Return [x, y] of the center of cell containing provided text 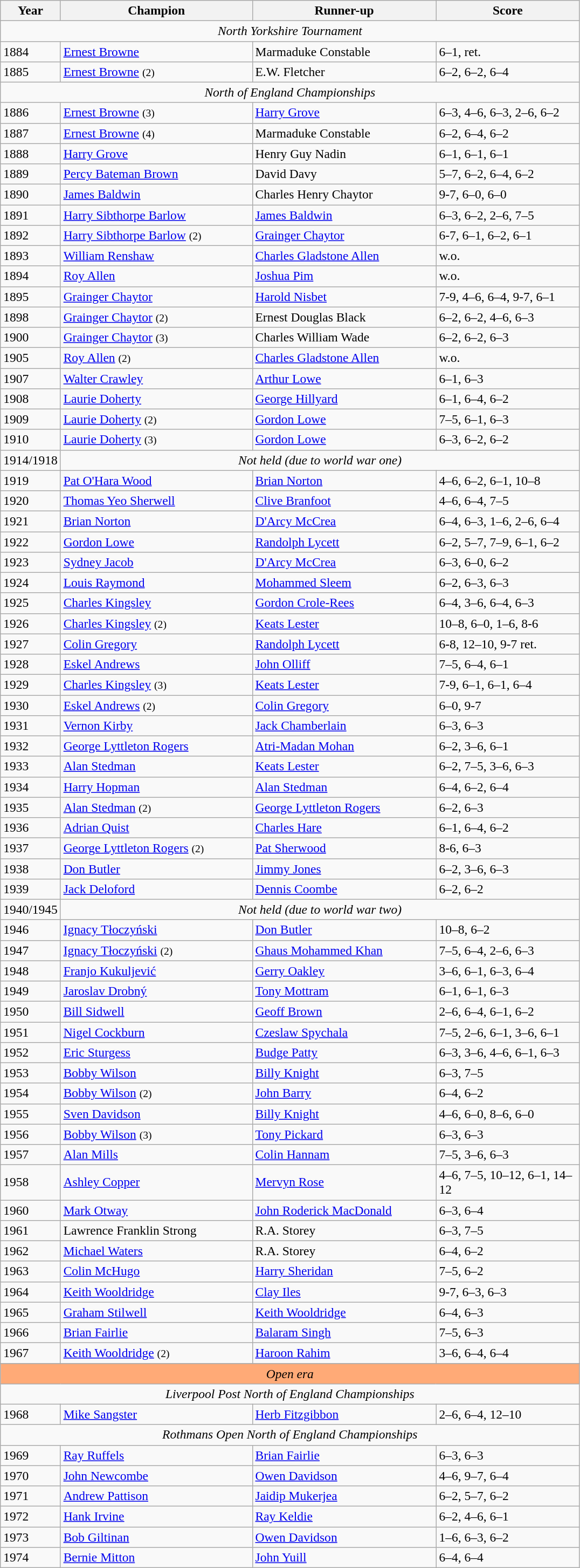
1885 [30, 72]
Arthur Lowe [344, 378]
Sven Davidson [156, 1114]
6–4, 6–2, 6–4 [508, 787]
3–6, 6–1, 6–3, 6–4 [508, 971]
Bob Giltinan [156, 1537]
1920 [30, 501]
6-8, 12–10, 9-7 ret. [508, 644]
1958 [30, 1182]
Ray Keldie [344, 1516]
Mohammed Sleem [344, 583]
7–5, 3–6, 6–3 [508, 1154]
6–3, 6–0, 6–2 [508, 562]
1967 [30, 1353]
Harry Sibthorpe Barlow (2) [156, 235]
Andrew Pattison [156, 1496]
1968 [30, 1414]
7–5, 6–4, 6–1 [508, 664]
7-9, 6–1, 6–1, 6–4 [508, 684]
7–5, 6–1, 6–3 [508, 419]
Alan Mills [156, 1154]
4–6, 7–5, 10–12, 6–1, 14–12 [508, 1182]
1964 [30, 1292]
Charles Hare [344, 827]
Harry Hopman [156, 787]
John Olliff [344, 664]
1884 [30, 51]
1889 [30, 174]
Laurie Doherty (2) [156, 419]
6–4, 6–3 [508, 1312]
1955 [30, 1114]
1948 [30, 971]
6–0, 9-7 [508, 705]
North Yorkshire Tournament [290, 31]
1893 [30, 256]
Mark Otway [156, 1210]
6–2, 6–2, 6–3 [508, 337]
1946 [30, 930]
Walter Crawley [156, 378]
8-6, 6–3 [508, 848]
1908 [30, 399]
1966 [30, 1332]
Bobby Wilson (2) [156, 1093]
6–1, 6–1, 6–1 [508, 154]
1960 [30, 1210]
Percy Bateman Brown [156, 174]
1950 [30, 1011]
6–4, 6–4 [508, 1557]
1947 [30, 950]
1891 [30, 215]
6-7, 6–1, 6–2, 6–1 [508, 235]
1923 [30, 562]
9-7, 6–0, 6–0 [508, 194]
1926 [30, 624]
6–2, 7–5, 3–6, 6–3 [508, 766]
2–6, 6–4, 12–10 [508, 1414]
Franjo Kukuljević [156, 971]
6–2, 6–3 [508, 807]
John Barry [344, 1093]
Laurie Doherty [156, 399]
1949 [30, 991]
1951 [30, 1032]
Eskel Andrews [156, 664]
Ernest Browne (2) [156, 72]
Rothmans Open North of England Championships [290, 1435]
Charles Kingsley (2) [156, 624]
Jimmy Jones [344, 868]
1898 [30, 317]
1935 [30, 807]
Ignacy Tłoczyński (2) [156, 950]
1910 [30, 440]
7–5, 6–4, 2–6, 6–3 [508, 950]
1938 [30, 868]
6–2, 6–2, 6–4 [508, 72]
1914/1918 [30, 460]
4–6, 6–2, 6–1, 10–8 [508, 481]
Pat Sherwood [344, 848]
Tony Mottram [344, 991]
Dennis Coombe [344, 889]
Ernest Douglas Black [344, 317]
Bobby Wilson (3) [156, 1134]
E.W. Fletcher [344, 72]
1940/1945 [30, 909]
Adrian Quist [156, 827]
1957 [30, 1154]
John Newcombe [156, 1476]
1888 [30, 154]
Charles Henry Chaytor [344, 194]
1–6, 6–3, 6–2 [508, 1537]
7-9, 4–6, 6–4, 9-7, 6–1 [508, 297]
1905 [30, 358]
Nigel Cockburn [156, 1032]
Henry Guy Nadin [344, 154]
1936 [30, 827]
1965 [30, 1312]
1932 [30, 746]
Keith Wooldridge (2) [156, 1353]
1907 [30, 378]
1933 [30, 766]
1973 [30, 1537]
1887 [30, 133]
Pat O'Hara Wood [156, 481]
1931 [30, 725]
Open era [290, 1373]
Alan Stedman (2) [156, 807]
Vernon Kirby [156, 725]
4–6, 9–7, 6–4 [508, 1476]
1894 [30, 276]
1900 [30, 337]
1956 [30, 1134]
1886 [30, 113]
1971 [30, 1496]
Bobby Wilson [156, 1073]
6–2, 6–2 [508, 889]
Mervyn Rose [344, 1182]
Budge Patty [344, 1052]
Ashley Copper [156, 1182]
1939 [30, 889]
Haroon Rahim [344, 1353]
North of England Championships [290, 92]
William Renshaw [156, 256]
Charles Kingsley (3) [156, 684]
Harry Sheridan [344, 1271]
6–4, 3–6, 6–4, 6–3 [508, 603]
Hank Irvine [156, 1516]
1954 [30, 1093]
1890 [30, 194]
Colin Hannam [344, 1154]
1961 [30, 1230]
1934 [30, 787]
6–2, 6–3, 6–3 [508, 583]
Score [508, 10]
Tony Pickard [344, 1134]
1963 [30, 1271]
Eskel Andrews (2) [156, 705]
Eric Sturgess [156, 1052]
7–5, 6–2 [508, 1271]
2–6, 6–4, 6–1, 6–2 [508, 1011]
1974 [30, 1557]
1969 [30, 1455]
6–3, 6–4 [508, 1210]
1927 [30, 644]
Gerry Oakley [344, 971]
1962 [30, 1251]
6–1, 6–1, 6–3 [508, 991]
1937 [30, 848]
Bernie Mitton [156, 1557]
Not held (due to world war two) [320, 909]
Atri-Madan Mohan [344, 746]
Ghaus Mohammed Khan [344, 950]
1928 [30, 664]
1952 [30, 1052]
4–6, 6–0, 8–6, 6–0 [508, 1114]
1895 [30, 297]
1892 [30, 235]
6–2, 4–6, 6–1 [508, 1516]
Lawrence Franklin Strong [156, 1230]
1929 [30, 684]
Champion [156, 10]
Roy Allen [156, 276]
Louis Raymond [156, 583]
1970 [30, 1476]
6–3, 6–2, 6–2 [508, 440]
Jack Deloford [156, 889]
6–3, 3–6, 4–6, 6–1, 6–3 [508, 1052]
6–2, 5–7, 6–2 [508, 1496]
1930 [30, 705]
Year [30, 10]
Michael Waters [156, 1251]
George Lyttleton Rogers (2) [156, 848]
George Hillyard [344, 399]
Grainger Chaytor (2) [156, 317]
9-7, 6–3, 6–3 [508, 1292]
Thomas Yeo Sherwell [156, 501]
John Yuill [344, 1557]
Colin McHugo [156, 1271]
Clive Branfoot [344, 501]
Geoff Brown [344, 1011]
Sydney Jacob [156, 562]
1953 [30, 1073]
1924 [30, 583]
6–2, 6–4, 6–2 [508, 133]
Laurie Doherty (3) [156, 440]
Ernest Browne (3) [156, 113]
10–8, 6–0, 1–6, 8-6 [508, 624]
Clay Iles [344, 1292]
Balaram Singh [344, 1332]
7–5, 2–6, 6–1, 3–6, 6–1 [508, 1032]
Jack Chamberlain [344, 725]
John Roderick MacDonald [344, 1210]
Ignacy Tłoczyński [156, 930]
1972 [30, 1516]
6–4, 6–3, 1–6, 2–6, 6–4 [508, 521]
Graham Stilwell [156, 1312]
Harry Sibthorpe Barlow [156, 215]
6–3, 6–2, 2–6, 7–5 [508, 215]
6–2, 3–6, 6–1 [508, 746]
1925 [30, 603]
Jaidip Mukerjea [344, 1496]
Herb Fitzgibbon [344, 1414]
1919 [30, 481]
6–2, 6–2, 4–6, 6–3 [508, 317]
6–2, 3–6, 6–3 [508, 868]
Not held (due to world war one) [320, 460]
Ernest Browne [156, 51]
David Davy [344, 174]
Joshua Pim [344, 276]
1909 [30, 419]
Grainger Chaytor (3) [156, 337]
Charles William Wade [344, 337]
Charles Kingsley [156, 603]
Liverpool Post North of England Championships [290, 1394]
3–6, 6–4, 6–4 [508, 1353]
6–3, 4–6, 6–3, 2–6, 6–2 [508, 113]
Harold Nisbet [344, 297]
Bill Sidwell [156, 1011]
6–1, ret. [508, 51]
5–7, 6–2, 6–4, 6–2 [508, 174]
Jaroslav Drobný [156, 991]
Mike Sangster [156, 1414]
4–6, 6–4, 7–5 [508, 501]
Czeslaw Spychala [344, 1032]
Roy Allen (2) [156, 358]
1921 [30, 521]
Runner-up [344, 10]
7–5, 6–3 [508, 1332]
1922 [30, 542]
6–1, 6–3 [508, 378]
10–8, 6–2 [508, 930]
Ray Ruffels [156, 1455]
Gordon Crole-Rees [344, 603]
Ernest Browne (4) [156, 133]
6–2, 5–7, 7–9, 6–1, 6–2 [508, 542]
